Determine the (X, Y) coordinate at the center of the cell enclosing the given text.  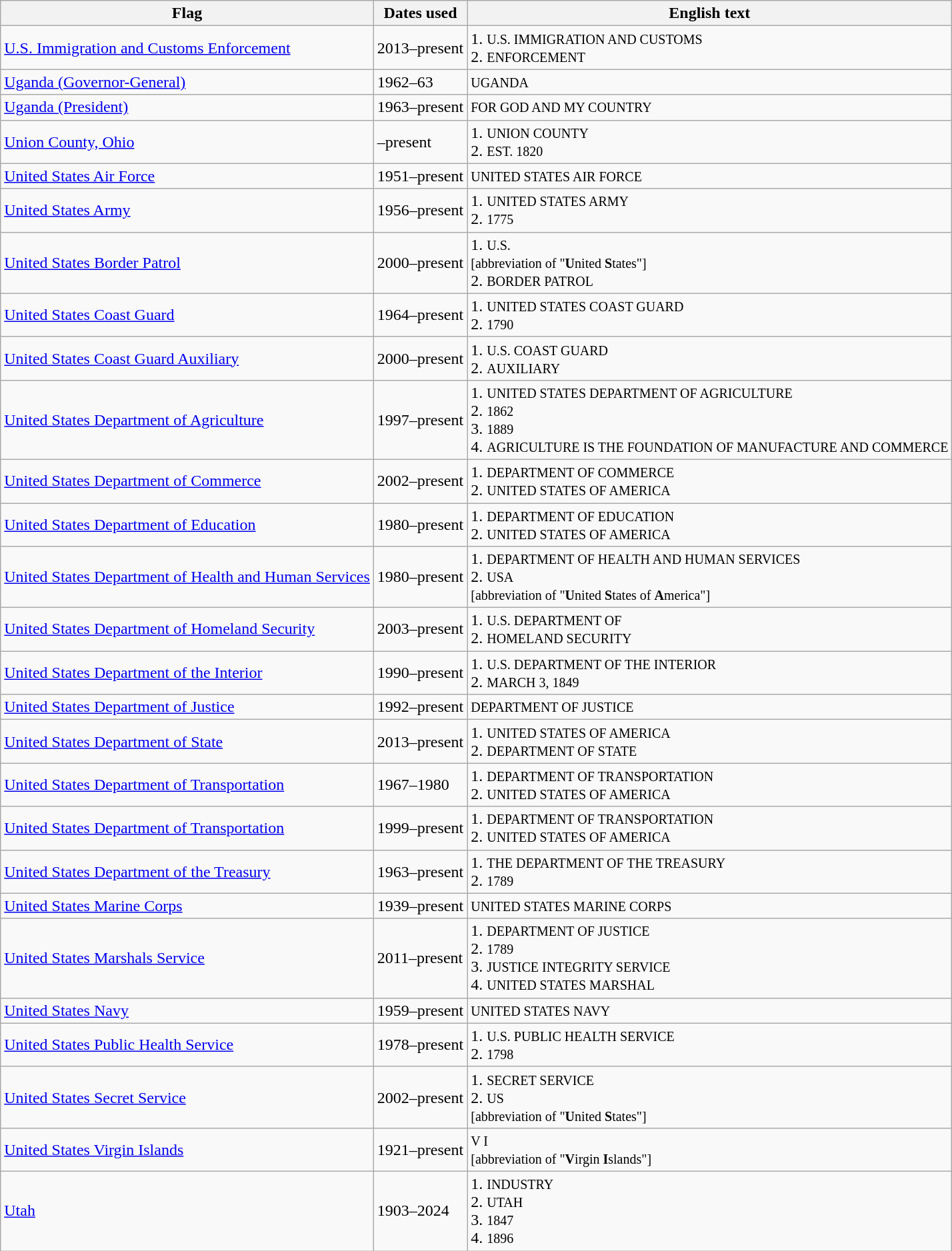
1999–present (420, 828)
English text (709, 13)
United States Navy (187, 1010)
1. U.S. DEPARTMENT OF THE INTERIOR2. MARCH 3, 1849 (709, 673)
UNITED STATES NAVY (709, 1010)
United States Border Patrol (187, 263)
1997–present (420, 420)
1939–present (420, 906)
1. UNITED STATES OF AMERICA2. DEPARTMENT OF STATE (709, 741)
1. UNITED STATES ARMY2. 1775 (709, 211)
1956–present (420, 211)
V I[abbreviation of "Virgin Islands"] (709, 1149)
United States Public Health Service (187, 1045)
United States Virgin Islands (187, 1149)
UNITED STATES MARINE CORPS (709, 906)
United States Secret Service (187, 1097)
2003–present (420, 629)
1. SECRET SERVICE2. US[abbreviation of "United States"] (709, 1097)
1990–present (420, 673)
1. DEPARTMENT OF EDUCATION2. UNITED STATES OF AMERICA (709, 524)
United States Department of Justice (187, 707)
United States Department of the Interior (187, 673)
UGANDA (709, 82)
1. U.S. COAST GUARD2. AUXILIARY (709, 359)
United States Department of Homeland Security (187, 629)
United States Army (187, 211)
Union County, Ohio (187, 141)
Flag (187, 13)
1903–2024 (420, 1210)
1. U.S. IMMIGRATION AND CUSTOMS2. ENFORCEMENT (709, 48)
United States Department of Health and Human Services (187, 577)
1. UNITED STATES DEPARTMENT OF AGRICULTURE2. 18623. 18894. AGRICULTURE IS THE FOUNDATION OF MANUFACTURE AND COMMERCE (709, 420)
Uganda (Governor-General) (187, 82)
1. U.S. DEPARTMENT OF2. HOMELAND SECURITY (709, 629)
United States Department of Commerce (187, 481)
United States Department of Agriculture (187, 420)
UNITED STATES AIR FORCE (709, 176)
1. DEPARTMENT OF HEALTH AND HUMAN SERVICES2. USA[abbreviation of "United States of America"] (709, 577)
United States Department of the Treasury (187, 872)
United States Air Force (187, 176)
1. U.S.[abbreviation of "United States"]2. BORDER PATROL (709, 263)
1951–present (420, 176)
United States Coast Guard (187, 315)
1. U.S. PUBLIC HEALTH SERVICE2. 1798 (709, 1045)
United States Department of Education (187, 524)
FOR GOD AND MY COUNTRY (709, 107)
2011–present (420, 958)
United States Coast Guard Auxiliary (187, 359)
1978–present (420, 1045)
1. UNION COUNTY2. EST. 1820 (709, 141)
1. INDUSTRY2. UTAH3. 18474. 1896 (709, 1210)
1. THE DEPARTMENT OF THE TREASURY2. 1789 (709, 872)
United States Marshals Service (187, 958)
1967–1980 (420, 785)
–present (420, 141)
DEPARTMENT OF JUSTICE (709, 707)
United States Department of State (187, 741)
1962–63 (420, 82)
1. DEPARTMENT OF JUSTICE2. 17893. JUSTICE INTEGRITY SERVICE4. UNITED STATES MARSHAL (709, 958)
1. DEPARTMENT OF COMMERCE2. UNITED STATES OF AMERICA (709, 481)
1. UNITED STATES COAST GUARD2. 1790 (709, 315)
1959–present (420, 1010)
Utah (187, 1210)
1921–present (420, 1149)
1964–present (420, 315)
United States Marine Corps (187, 906)
U.S. Immigration and Customs Enforcement (187, 48)
1992–present (420, 707)
Uganda (President) (187, 107)
Dates used (420, 13)
